Provide the [x, y] coordinate of the cell's center where the given text is located.  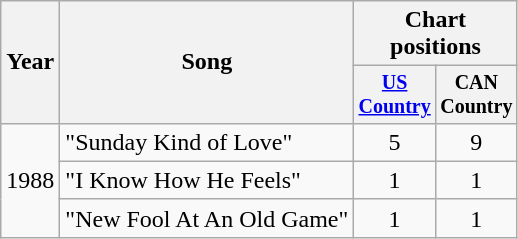
9 [476, 142]
1988 [30, 180]
US Country [395, 94]
CAN Country [476, 94]
Chart positions [436, 34]
"Sunday Kind of Love" [207, 142]
"New Fool At An Old Game" [207, 218]
"I Know How He Feels" [207, 180]
Song [207, 62]
Year [30, 62]
5 [395, 142]
